Identify which cell holds the provided text, then report its [x, y] central coordinate. 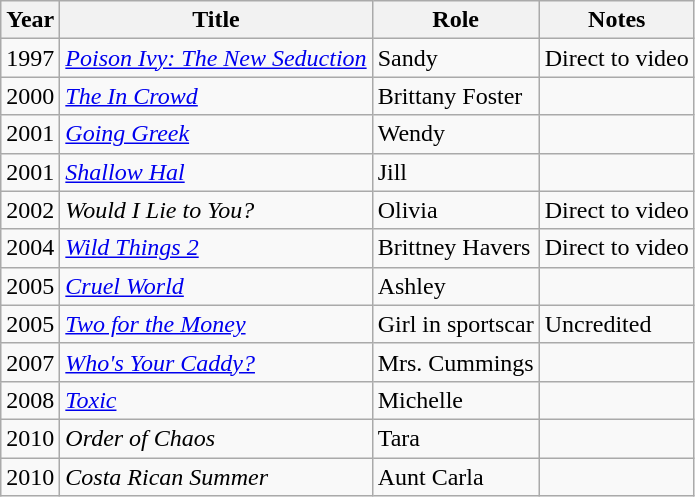
Aunt Carla [456, 477]
2004 [30, 248]
Wild Things 2 [216, 248]
Sandy [456, 58]
Notes [616, 20]
Brittney Havers [456, 248]
Shallow Hal [216, 172]
Uncredited [616, 324]
Going Greek [216, 134]
Role [456, 20]
Jill [456, 172]
Who's Your Caddy? [216, 362]
Year [30, 20]
Wendy [456, 134]
2007 [30, 362]
Two for the Money [216, 324]
2002 [30, 210]
Toxic [216, 400]
Girl in sportscar [456, 324]
The In Crowd [216, 96]
2000 [30, 96]
Title [216, 20]
Brittany Foster [456, 96]
Costa Rican Summer [216, 477]
2008 [30, 400]
Poison Ivy: The New Seduction [216, 58]
1997 [30, 58]
Tara [456, 438]
Order of Chaos [216, 438]
Michelle [456, 400]
Would I Lie to You? [216, 210]
Ashley [456, 286]
Mrs. Cummings [456, 362]
Olivia [456, 210]
Cruel World [216, 286]
